Output the (x, y) coordinate of the center of the cell containing the given text.  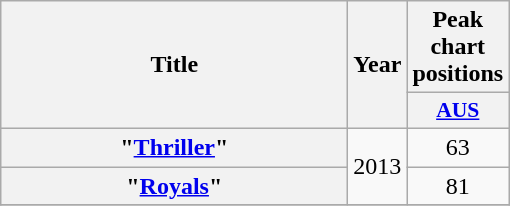
81 (458, 185)
"Thriller" (174, 147)
Title (174, 65)
2013 (378, 166)
63 (458, 147)
Peak chart positions (458, 47)
AUS (458, 111)
"Royals" (174, 185)
Year (378, 65)
